Extract the [x, y] coordinate from the center of the cell holding the provided text.  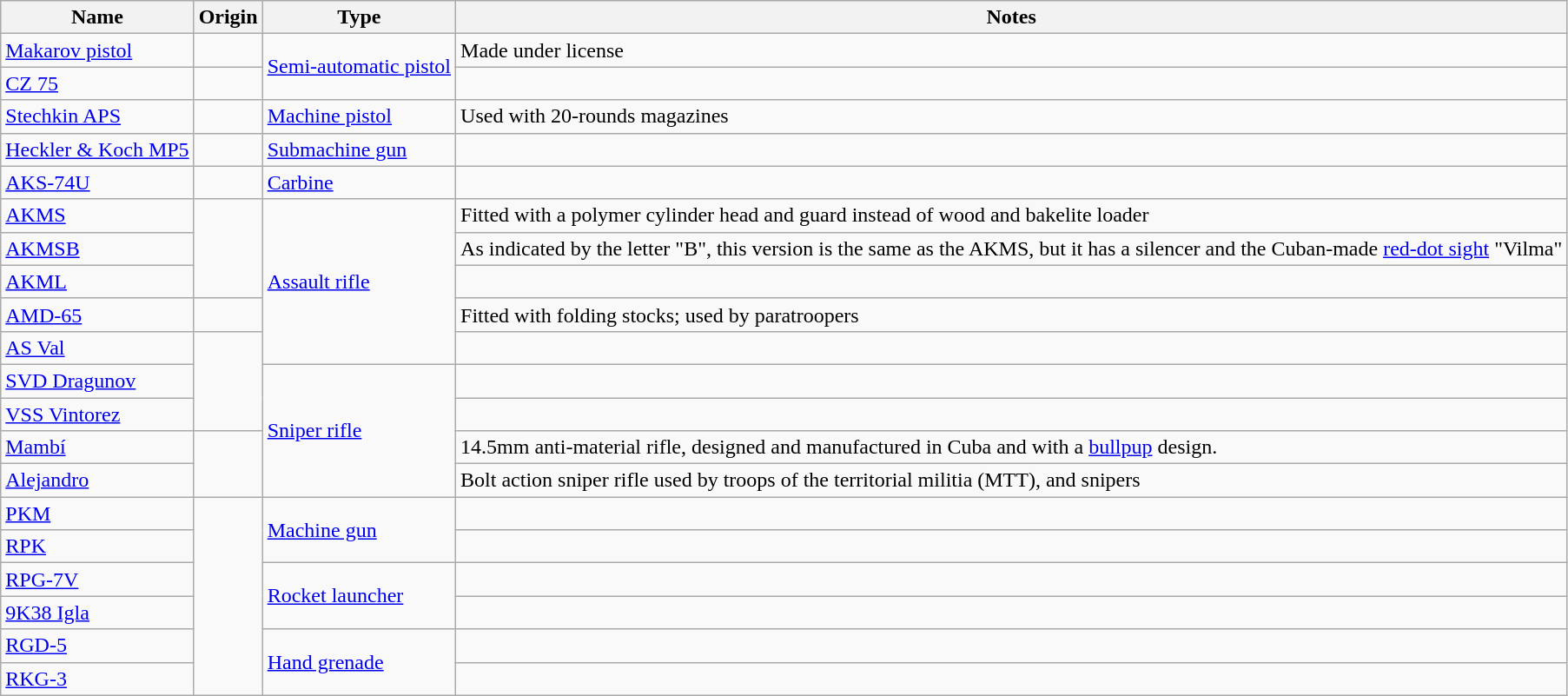
Made under license [1011, 50]
RPK [97, 547]
AKS-74U [97, 182]
CZ 75 [97, 83]
AKML [97, 282]
RGD-5 [97, 646]
Makarov pistol [97, 50]
SVD Dragunov [97, 381]
Assault rifle [359, 282]
RPG-7V [97, 580]
AKMSB [97, 249]
RKG-3 [97, 679]
Notes [1011, 17]
Alejandro [97, 481]
AKMS [97, 215]
Carbine [359, 182]
Stechkin APS [97, 116]
Used with 20-rounds magazines [1011, 116]
Machine pistol [359, 116]
AS Val [97, 348]
Origin [228, 17]
Name [97, 17]
14.5mm anti-material rifle, designed and manufactured in Cuba and with a bullpup design. [1011, 447]
Fitted with folding stocks; used by paratroopers [1011, 315]
Submachine gun [359, 149]
9K38 Igla [97, 613]
Mambí [97, 447]
Bolt action sniper rifle used by troops of the territorial militia (MTT), and snipers [1011, 481]
AMD-65 [97, 315]
VSS Vintorez [97, 414]
Heckler & Koch MP5 [97, 149]
PKM [97, 514]
Fitted with a polymer cylinder head and guard instead of wood and bakelite loader [1011, 215]
Rocket launcher [359, 596]
Semi-automatic pistol [359, 67]
As indicated by the letter "B", this version is the same as the AKMS, but it has a silencer and the Cuban-made red-dot sight "Vilma" [1011, 249]
Hand grenade [359, 662]
Type [359, 17]
Sniper rifle [359, 430]
Machine gun [359, 530]
